Pinpoint the cell where the given text exists, returning its (x, y) midpoint coordinate. 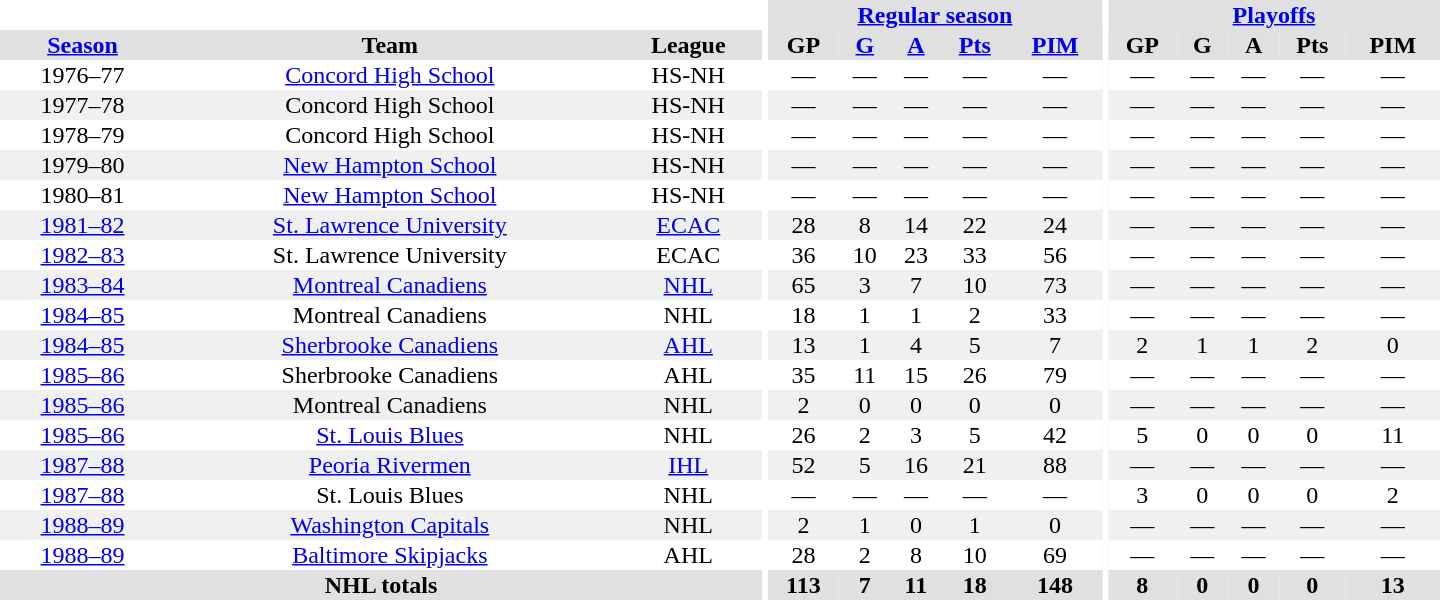
Regular season (936, 15)
23 (916, 255)
4 (916, 345)
69 (1055, 555)
1982–83 (82, 255)
14 (916, 225)
Playoffs (1274, 15)
56 (1055, 255)
36 (804, 255)
NHL totals (381, 585)
148 (1055, 585)
Season (82, 45)
1979–80 (82, 165)
League (688, 45)
79 (1055, 375)
Baltimore Skipjacks (390, 555)
Team (390, 45)
88 (1055, 465)
73 (1055, 285)
52 (804, 465)
Peoria Rivermen (390, 465)
1980–81 (82, 195)
1981–82 (82, 225)
1983–84 (82, 285)
Washington Capitals (390, 525)
1977–78 (82, 105)
65 (804, 285)
22 (975, 225)
42 (1055, 435)
16 (916, 465)
35 (804, 375)
21 (975, 465)
1976–77 (82, 75)
15 (916, 375)
24 (1055, 225)
1978–79 (82, 135)
113 (804, 585)
IHL (688, 465)
